Find where the given text appears and provide that cell's center as (X, Y) coordinate. 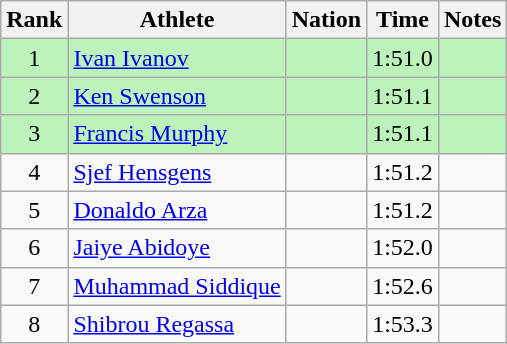
Ivan Ivanov (177, 58)
Time (403, 20)
7 (34, 286)
1:51.0 (403, 58)
Ken Swenson (177, 96)
Sjef Hensgens (177, 172)
6 (34, 248)
4 (34, 172)
2 (34, 96)
Donaldo Arza (177, 210)
1:53.3 (403, 324)
1:52.0 (403, 248)
3 (34, 134)
Nation (326, 20)
5 (34, 210)
Jaiye Abidoye (177, 248)
1 (34, 58)
Athlete (177, 20)
1:52.6 (403, 286)
Francis Murphy (177, 134)
Notes (472, 20)
8 (34, 324)
Shibrou Regassa (177, 324)
Rank (34, 20)
Muhammad Siddique (177, 286)
